Find where the given text appears and provide that cell's center as [X, Y] coordinate. 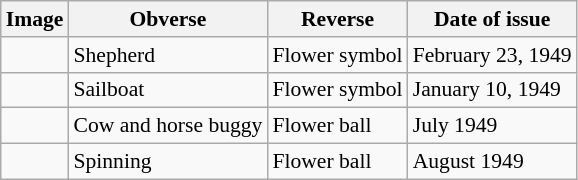
Reverse [337, 19]
Shepherd [168, 55]
February 23, 1949 [492, 55]
January 10, 1949 [492, 90]
August 1949 [492, 162]
Sailboat [168, 90]
Obverse [168, 19]
Spinning [168, 162]
Image [35, 19]
Cow and horse buggy [168, 126]
July 1949 [492, 126]
Date of issue [492, 19]
